From the cell containing the given text, extract its center point as (x, y) coordinate. 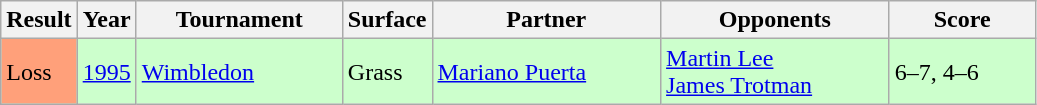
Result (39, 20)
Mariano Puerta (546, 72)
Score (962, 20)
Partner (546, 20)
Year (106, 20)
Opponents (776, 20)
Tournament (239, 20)
Wimbledon (239, 72)
Grass (387, 72)
Martin Lee James Trotman (776, 72)
1995 (106, 72)
Loss (39, 72)
6–7, 4–6 (962, 72)
Surface (387, 20)
